Return (X, Y) of the center of cell containing provided text 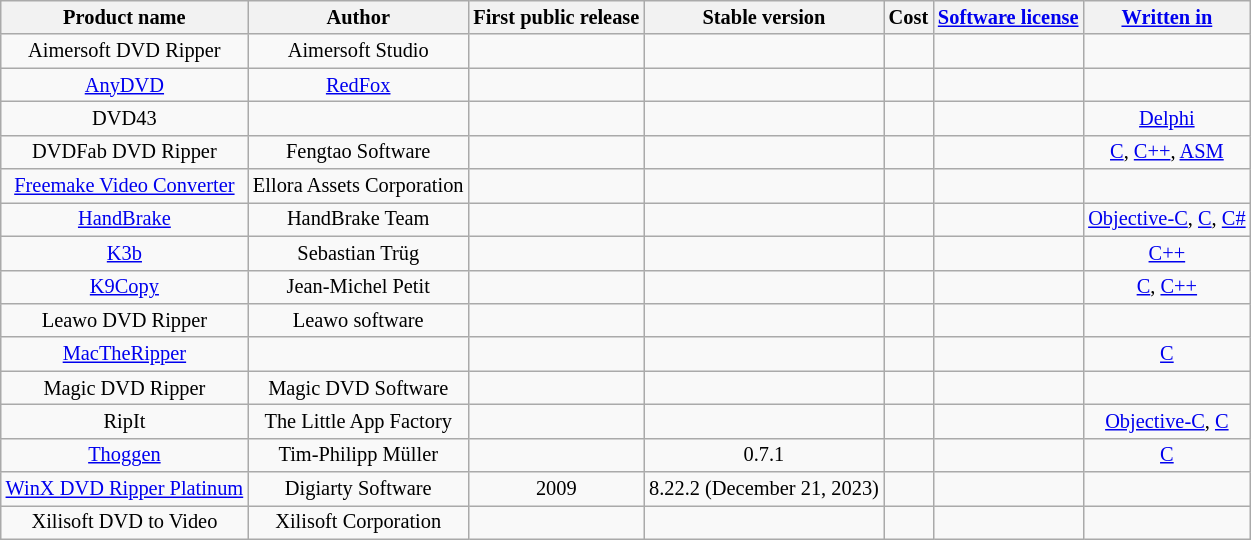
C++ (1166, 253)
8.22.2 (December 21, 2023) (764, 489)
HandBrake (124, 219)
Aimersoft DVD Ripper (124, 51)
MacTheRipper (124, 354)
HandBrake Team (358, 219)
Freemake Video Converter (124, 186)
K3b (124, 253)
Magic DVD Ripper (124, 388)
The Little App Factory (358, 421)
C, C++, ASM (1166, 152)
Thoggen (124, 455)
Xilisoft Corporation (358, 522)
Software license (1008, 17)
Ellora Assets Corporation (358, 186)
Cost (908, 17)
0.7.1 (764, 455)
Digiarty Software (358, 489)
RedFox (358, 85)
Written in (1166, 17)
First public release (556, 17)
Author (358, 17)
Jean-Michel Petit (358, 287)
WinX DVD Ripper Platinum (124, 489)
Sebastian Trüg (358, 253)
Magic DVD Software (358, 388)
AnyDVD (124, 85)
Leawo DVD Ripper (124, 320)
RipIt (124, 421)
Aimersoft Studio (358, 51)
Stable version (764, 17)
C, C++ (1166, 287)
Fengtao Software (358, 152)
K9Copy (124, 287)
Product name (124, 17)
Tim-Philipp Müller (358, 455)
Leawo software (358, 320)
Xilisoft DVD to Video (124, 522)
Delphi (1166, 118)
DVDFab DVD Ripper (124, 152)
Objective-C, C (1166, 421)
2009 (556, 489)
DVD43 (124, 118)
Objective-C, C, C# (1166, 219)
